For the text-containing cell, return its midpoint in [x, y] coordinate format. 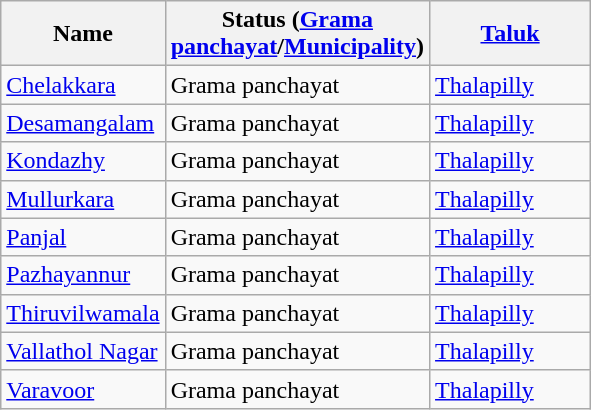
Panjal [83, 237]
Mullurkara [83, 199]
Vallathol Nagar [83, 351]
Status (Grama panchayat/Municipality) [297, 34]
Taluk [510, 34]
Pazhayannur [83, 275]
Desamangalam [83, 123]
Thiruvilwamala [83, 313]
Kondazhy [83, 161]
Chelakkara [83, 85]
Name [83, 34]
Varavoor [83, 389]
